Determine the [X, Y] coordinate at the center of the cell enclosing the given text.  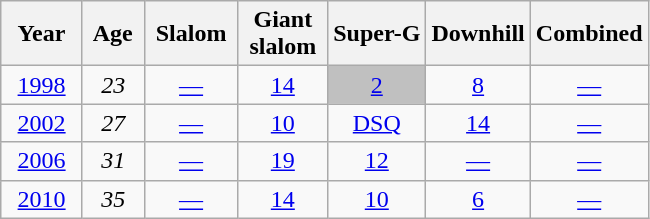
Year [42, 34]
8 [478, 85]
27 [113, 123]
31 [113, 161]
Slalom [191, 34]
23 [113, 85]
2006 [42, 161]
2002 [42, 123]
35 [113, 199]
1998 [42, 85]
19 [283, 161]
12 [377, 161]
2 [377, 85]
6 [478, 199]
Giant slalom [283, 34]
Age [113, 34]
DSQ [377, 123]
2010 [42, 199]
Super-G [377, 34]
Combined [589, 34]
Downhill [478, 34]
